Extract the (X, Y) coordinate from the center of the cell holding the provided text.  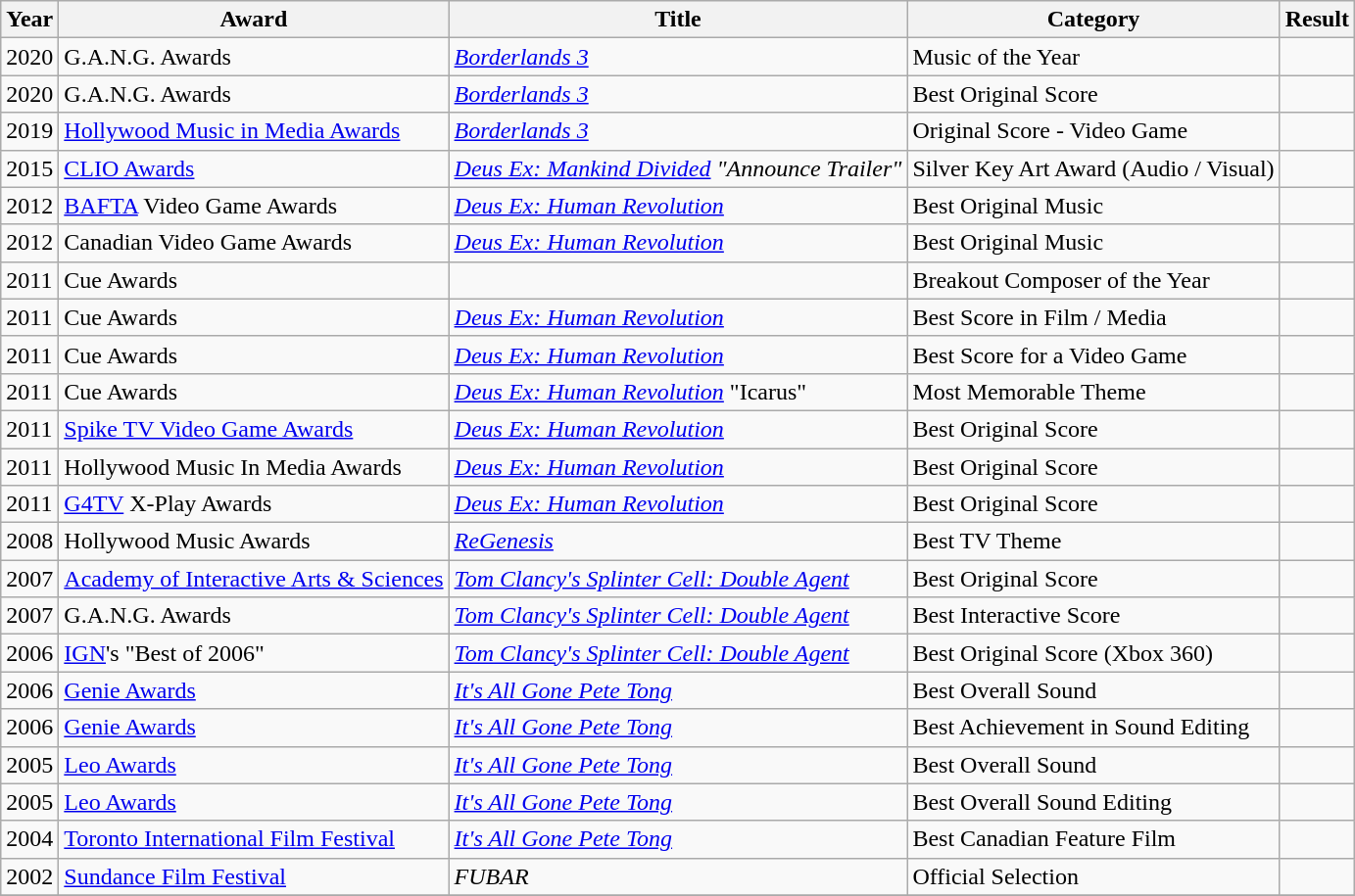
Best Interactive Score (1093, 616)
Year (29, 20)
Best Original Score (Xbox 360) (1093, 653)
IGN's "Best of 2006" (254, 653)
Deus Ex: Mankind Divided "Announce Trailer" (678, 168)
Sundance Film Festival (254, 876)
Best TV Theme (1093, 542)
Hollywood Music Awards (254, 542)
Best Score for a Video Game (1093, 354)
CLIO Awards (254, 168)
Original Score - Video Game (1093, 131)
Award (254, 20)
Result (1317, 20)
Most Memorable Theme (1093, 392)
2019 (29, 131)
Best Achievement in Sound Editing (1093, 728)
2002 (29, 876)
Best Canadian Feature Film (1093, 839)
Canadian Video Game Awards (254, 243)
Best Overall Sound Editing (1093, 802)
BAFTA Video Game Awards (254, 206)
Title (678, 20)
Academy of Interactive Arts & Sciences (254, 579)
Spike TV Video Game Awards (254, 429)
ReGenesis (678, 542)
Toronto International Film Festival (254, 839)
Hollywood Music in Media Awards (254, 131)
2015 (29, 168)
2004 (29, 839)
Hollywood Music In Media Awards (254, 467)
2008 (29, 542)
Silver Key Art Award (Audio / Visual) (1093, 168)
G4TV X-Play Awards (254, 504)
Best Score in Film / Media (1093, 317)
Category (1093, 20)
FUBAR (678, 876)
Breakout Composer of the Year (1093, 280)
Deus Ex: Human Revolution "Icarus" (678, 392)
Official Selection (1093, 876)
Music of the Year (1093, 57)
